Search for the cell housing the specified text and yield its (x, y) center coordinate. 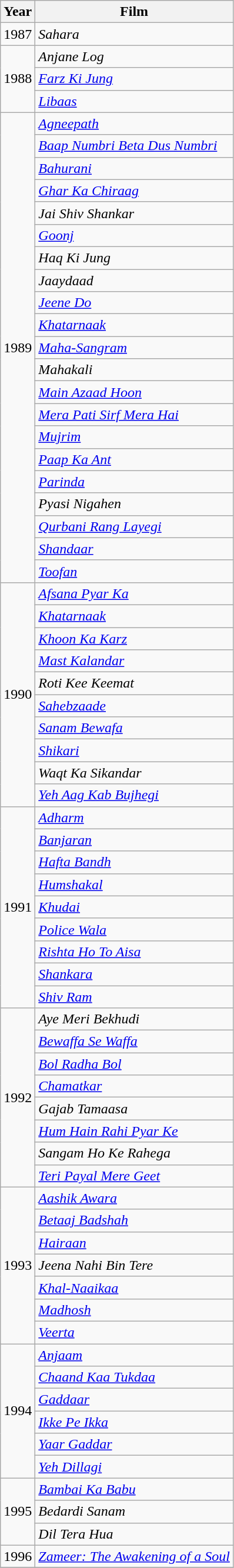
Ghar Ka Chiraag (134, 191)
1987 (18, 34)
1992 (18, 1097)
Khoon Ka Karz (134, 638)
Afsana Pyar Ka (134, 593)
Banjaran (134, 840)
Anjane Log (134, 56)
Libaas (134, 101)
Humshakal (134, 885)
Police Wala (134, 929)
Sanam Bewafa (134, 728)
Zameer: The Awakening of a Soul (134, 1556)
Bedardi Sanam (134, 1512)
Khudai (134, 907)
Chaand Kaa Tukdaa (134, 1377)
Hairaan (134, 1243)
Rishta Ho To Aisa (134, 952)
Mahakali (134, 370)
Sahebzaade (134, 706)
Parinda (134, 482)
Yaar Gaddar (134, 1444)
Shandaar (134, 549)
Gaddaar (134, 1400)
Paap Ka Ant (134, 459)
1994 (18, 1410)
Aashik Awara (134, 1198)
Sahara (134, 34)
Haq Ki Jung (134, 258)
Year (18, 12)
Jeene Do (134, 303)
Maha-Sangram (134, 348)
Ikke Pe Ikka (134, 1422)
Farz Ki Jung (134, 79)
Bewaffa Se Waffa (134, 1042)
Anjaam (134, 1355)
1991 (18, 907)
Jeena Nahi Bin Tere (134, 1265)
Shiv Ram (134, 997)
Agneepath (134, 124)
Mera Pati Sirf Mera Hai (134, 415)
Gajab Tamaasa (134, 1109)
1995 (18, 1512)
Mujrim (134, 437)
Bol Radha Bol (134, 1064)
Aye Meri Bekhudi (134, 1019)
Waqt Ka Sikandar (134, 773)
Bahurani (134, 168)
Hafta Bandh (134, 862)
Pyasi Nigahen (134, 504)
Film (134, 12)
Betaaj Badshah (134, 1220)
Baap Numbri Beta Dus Numbri (134, 146)
Chamatkar (134, 1086)
Adharm (134, 818)
1996 (18, 1556)
Khal-Naaikaa (134, 1287)
1993 (18, 1265)
Qurbani Rang Layegi (134, 526)
Hum Hain Rahi Pyar Ke (134, 1131)
1988 (18, 79)
Roti Kee Keemat (134, 683)
Madhosh (134, 1310)
Shikari (134, 750)
Yeh Dillagi (134, 1467)
Shankara (134, 974)
Goonj (134, 235)
Dil Tera Hua (134, 1534)
1990 (18, 694)
Jai Shiv Shankar (134, 213)
Sangam Ho Ke Rahega (134, 1153)
Veerta (134, 1332)
1989 (18, 347)
Jaaydaad (134, 281)
Teri Payal Mere Geet (134, 1176)
Main Azaad Hoon (134, 392)
Mast Kalandar (134, 661)
Bambai Ka Babu (134, 1489)
Yeh Aag Kab Bujhegi (134, 795)
Toofan (134, 571)
